Pinpoint the cell where the given text exists, returning its [X, Y] midpoint coordinate. 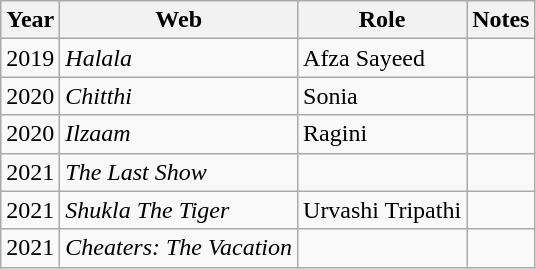
Ilzaam [179, 134]
Ragini [382, 134]
Urvashi Tripathi [382, 210]
Web [179, 20]
Notes [501, 20]
Shukla The Tiger [179, 210]
2019 [30, 58]
Afza Sayeed [382, 58]
Year [30, 20]
Halala [179, 58]
Sonia [382, 96]
Role [382, 20]
Cheaters: The Vacation [179, 248]
The Last Show [179, 172]
Chitthi [179, 96]
